Capture the cell that displays the provided text and extract its (x, y) central coordinate. 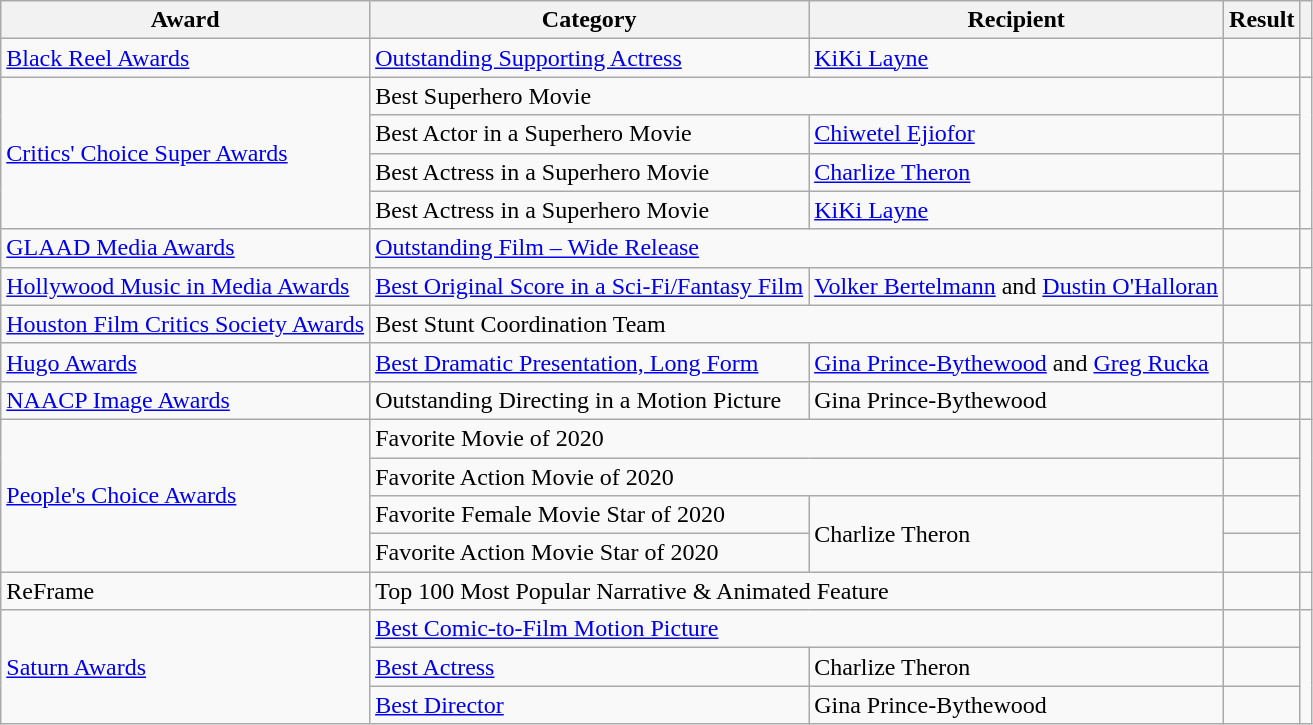
Black Reel Awards (186, 58)
Chiwetel Ejiofor (1016, 134)
Category (590, 20)
Critics' Choice Super Awards (186, 153)
Best Comic-to-Film Motion Picture (797, 629)
Outstanding Directing in a Motion Picture (590, 400)
Recipient (1016, 20)
GLAAD Media Awards (186, 248)
Award (186, 20)
Top 100 Most Popular Narrative & Animated Feature (797, 591)
Best Actress (590, 667)
Best Director (590, 705)
Best Stunt Coordination Team (797, 324)
Houston Film Critics Society Awards (186, 324)
Volker Bertelmann and Dustin O'Halloran (1016, 286)
Outstanding Film – Wide Release (797, 248)
Favorite Female Movie Star of 2020 (590, 515)
Favorite Movie of 2020 (797, 438)
Favorite Action Movie of 2020 (797, 477)
ReFrame (186, 591)
Best Superhero Movie (797, 96)
People's Choice Awards (186, 495)
Saturn Awards (186, 667)
Result (1262, 20)
Favorite Action Movie Star of 2020 (590, 553)
Best Actor in a Superhero Movie (590, 134)
Hugo Awards (186, 362)
Best Dramatic Presentation, Long Form (590, 362)
NAACP Image Awards (186, 400)
Outstanding Supporting Actress (590, 58)
Best Original Score in a Sci-Fi/Fantasy Film (590, 286)
Hollywood Music in Media Awards (186, 286)
Gina Prince-Bythewood and Greg Rucka (1016, 362)
